Identify which cell holds the provided text, then report its (X, Y) central coordinate. 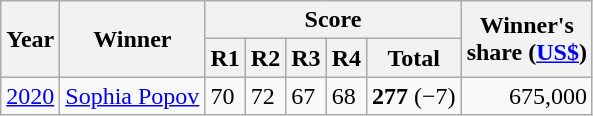
R3 (306, 58)
72 (265, 96)
2020 (30, 96)
Sophia Popov (132, 96)
70 (225, 96)
277 (−7) (414, 96)
67 (306, 96)
Total (414, 58)
Winner'sshare (US$) (526, 39)
Year (30, 39)
Winner (132, 39)
675,000 (526, 96)
68 (346, 96)
Score (333, 20)
R4 (346, 58)
R1 (225, 58)
R2 (265, 58)
